Scan for the cell matching the given text and deliver its [X, Y] coordinate at center. 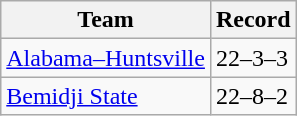
Alabama–Huntsville [106, 58]
Team [106, 20]
Bemidji State [106, 96]
22–8–2 [253, 96]
22–3–3 [253, 58]
Record [253, 20]
